Scan for the cell matching the given text and deliver its [x, y] coordinate at center. 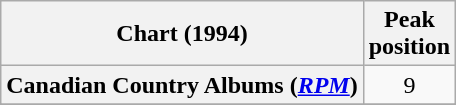
Peakposition [409, 34]
9 [409, 85]
Canadian Country Albums (RPM) [182, 85]
Chart (1994) [182, 34]
